Return the (X, Y) coordinate for the center point of the cell that contains the specified text.  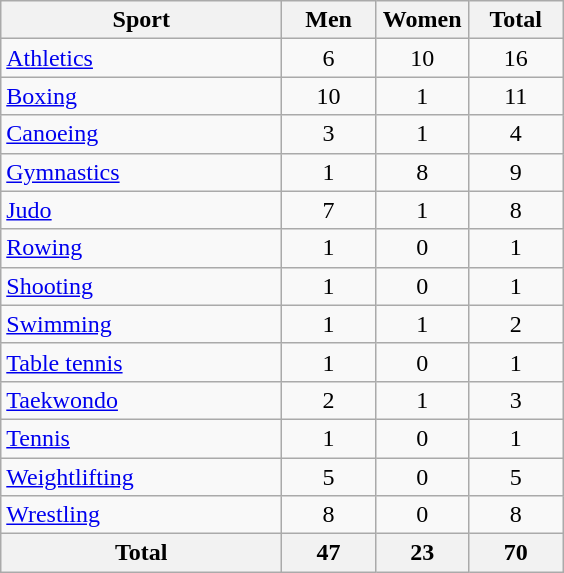
Tennis (142, 438)
Sport (142, 20)
Taekwondo (142, 400)
Boxing (142, 96)
16 (516, 58)
Shooting (142, 286)
6 (329, 58)
Canoeing (142, 134)
23 (422, 553)
Athletics (142, 58)
4 (516, 134)
47 (329, 553)
70 (516, 553)
7 (329, 210)
Wrestling (142, 515)
Gymnastics (142, 172)
Rowing (142, 248)
Men (329, 20)
Women (422, 20)
Judo (142, 210)
11 (516, 96)
Table tennis (142, 362)
9 (516, 172)
Swimming (142, 324)
Weightlifting (142, 477)
